Return (x, y) of the center of cell containing provided text 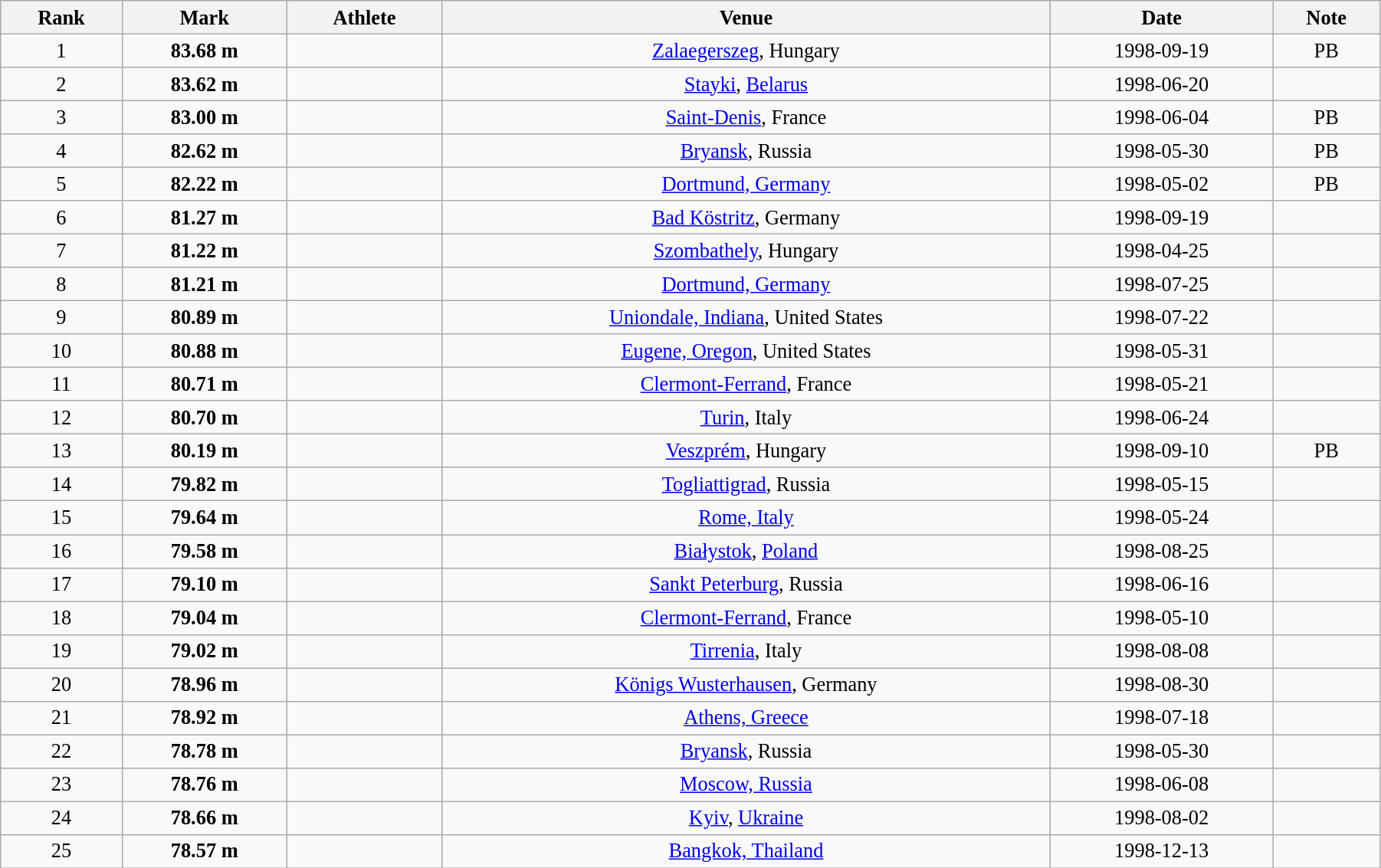
8 (61, 284)
82.22 m (204, 184)
4 (61, 151)
1998-06-16 (1162, 585)
1998-07-22 (1162, 317)
1998-06-08 (1162, 784)
14 (61, 484)
Białystok, Poland (746, 551)
1 (61, 51)
1998-08-02 (1162, 817)
22 (61, 751)
2 (61, 84)
Kyiv, Ukraine (746, 817)
80.71 m (204, 384)
78.76 m (204, 784)
Königs Wusterhausen, Germany (746, 684)
Togliattigrad, Russia (746, 484)
13 (61, 450)
80.19 m (204, 450)
78.57 m (204, 851)
1998-08-30 (1162, 684)
78.96 m (204, 684)
10 (61, 351)
81.22 m (204, 251)
1998-08-08 (1162, 651)
1998-05-31 (1162, 351)
1998-04-25 (1162, 251)
81.21 m (204, 284)
1998-05-15 (1162, 484)
20 (61, 684)
21 (61, 718)
Zalaegerszeg, Hungary (746, 51)
79.58 m (204, 551)
Turin, Italy (746, 418)
11 (61, 384)
3 (61, 117)
25 (61, 851)
Rome, Italy (746, 518)
Venue (746, 17)
17 (61, 585)
Date (1162, 17)
Tirrenia, Italy (746, 651)
23 (61, 784)
82.62 m (204, 151)
79.02 m (204, 651)
80.70 m (204, 418)
81.27 m (204, 218)
83.62 m (204, 84)
15 (61, 518)
1998-09-10 (1162, 450)
Athlete (364, 17)
Bangkok, Thailand (746, 851)
79.04 m (204, 617)
18 (61, 617)
Athens, Greece (746, 718)
80.88 m (204, 351)
78.78 m (204, 751)
1998-05-21 (1162, 384)
Stayki, Belarus (746, 84)
1998-05-24 (1162, 518)
Bad Köstritz, Germany (746, 218)
79.64 m (204, 518)
24 (61, 817)
80.89 m (204, 317)
78.92 m (204, 718)
6 (61, 218)
Veszprém, Hungary (746, 450)
1998-08-25 (1162, 551)
9 (61, 317)
Moscow, Russia (746, 784)
1998-12-13 (1162, 851)
Rank (61, 17)
79.10 m (204, 585)
1998-06-04 (1162, 117)
7 (61, 251)
Sankt Peterburg, Russia (746, 585)
83.68 m (204, 51)
Szombathely, Hungary (746, 251)
Saint-Denis, France (746, 117)
79.82 m (204, 484)
1998-07-18 (1162, 718)
1998-05-10 (1162, 617)
1998-06-20 (1162, 84)
16 (61, 551)
78.66 m (204, 817)
12 (61, 418)
83.00 m (204, 117)
5 (61, 184)
Eugene, Oregon, United States (746, 351)
1998-05-02 (1162, 184)
19 (61, 651)
1998-06-24 (1162, 418)
Mark (204, 17)
Uniondale, Indiana, United States (746, 317)
1998-07-25 (1162, 284)
Note (1326, 17)
